Detect which cell encompasses the target text, then output its (X, Y) center coordinate. 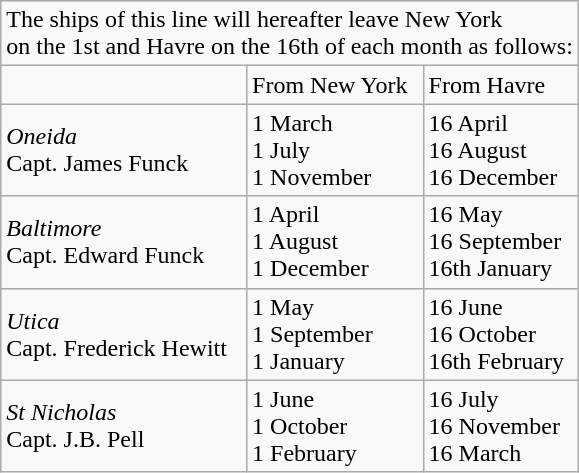
16 April16 August16 December (500, 150)
16 June16 October16th February (500, 334)
From Havre (500, 85)
BaltimoreCapt. Edward Funck (124, 242)
16 May16 September16th January (500, 242)
OneidaCapt. James Funck (124, 150)
From New York (336, 85)
1 March1 July1 November (336, 150)
1 June1 October1 February (336, 426)
The ships of this line will hereafter leave New Yorkon the 1st and Havre on the 16th of each month as follows: (290, 34)
16 July16 November16 March (500, 426)
UticaCapt. Frederick Hewitt (124, 334)
1 May1 September1 January (336, 334)
St NicholasCapt. J.B. Pell (124, 426)
1 April1 August1 December (336, 242)
